Determine the (x, y) coordinate at the center of the cell enclosing the given text.  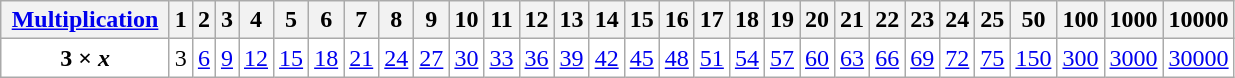
3 × x (86, 58)
100 (1080, 20)
14 (606, 20)
60 (818, 58)
50 (1034, 20)
17 (712, 20)
48 (676, 58)
13 (572, 20)
45 (642, 58)
27 (432, 58)
22 (888, 20)
16 (676, 20)
75 (992, 58)
5 (292, 20)
1000 (1134, 20)
72 (958, 58)
19 (782, 20)
1 (180, 20)
66 (888, 58)
10 (466, 20)
30 (466, 58)
4 (256, 20)
8 (396, 20)
25 (992, 20)
42 (606, 58)
57 (782, 58)
300 (1080, 58)
150 (1034, 58)
33 (502, 58)
3000 (1134, 58)
2 (204, 20)
Multiplication (86, 20)
10000 (1198, 20)
20 (818, 20)
51 (712, 58)
23 (922, 20)
11 (502, 20)
63 (852, 58)
30000 (1198, 58)
39 (572, 58)
54 (746, 58)
7 (362, 20)
36 (536, 58)
69 (922, 58)
